For the text-containing cell, return its midpoint in [x, y] coordinate format. 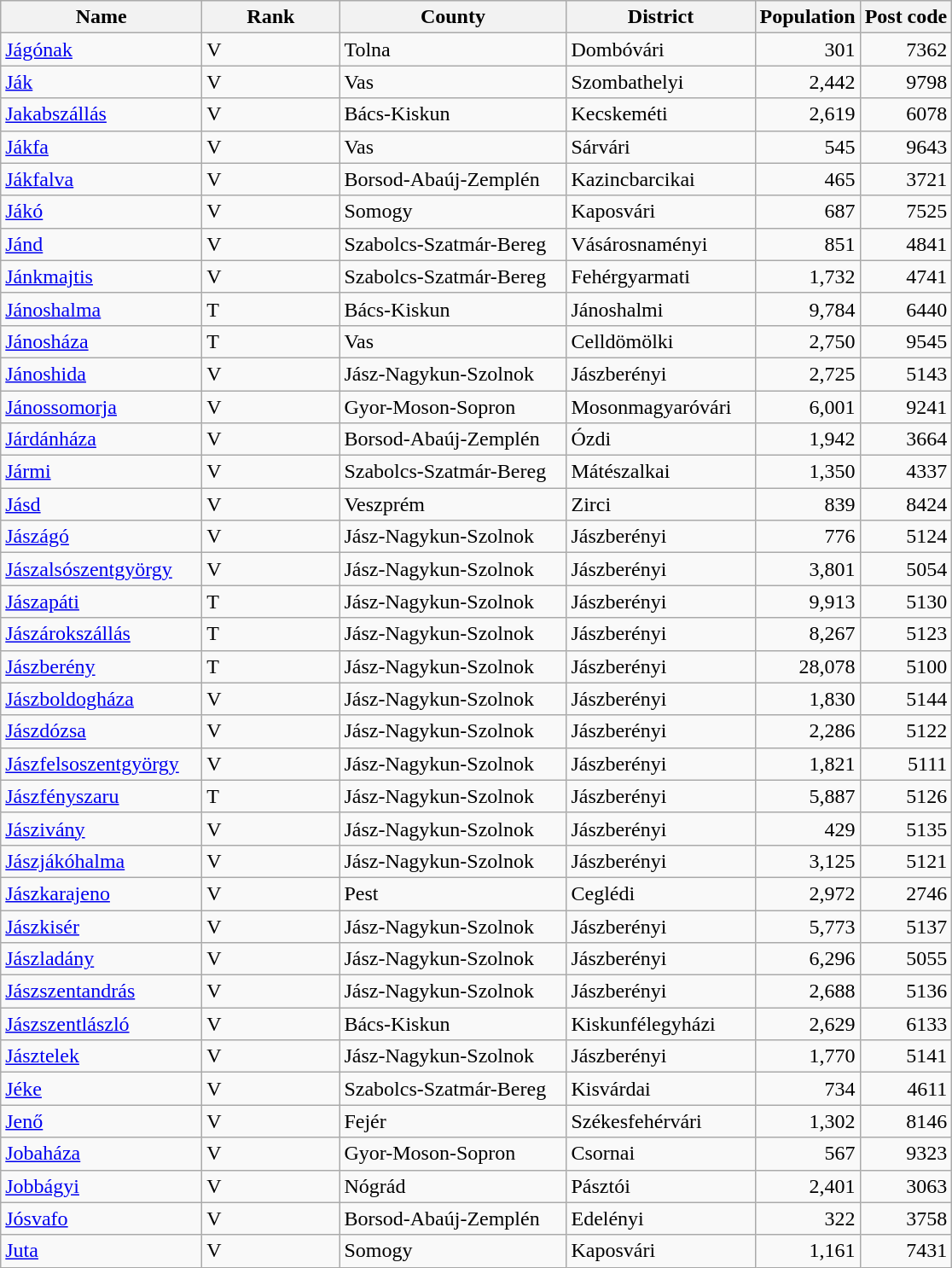
Jászágó [102, 537]
Jászivány [102, 829]
9,913 [807, 602]
9798 [906, 82]
6440 [906, 309]
1,732 [807, 276]
776 [807, 537]
2,750 [807, 341]
Jászjákóhalma [102, 861]
Csornai [660, 1154]
1,350 [807, 472]
9545 [906, 341]
Jászkisér [102, 926]
2,972 [807, 893]
Mátészalkai [660, 472]
8146 [906, 1121]
Rank [271, 17]
5136 [906, 992]
Kisvárdai [660, 1089]
Jánoshalma [102, 309]
4337 [906, 472]
5135 [906, 829]
839 [807, 504]
2,725 [807, 374]
4741 [906, 276]
8,267 [807, 634]
3664 [906, 439]
3721 [906, 179]
Jászszentlászló [102, 1024]
5055 [906, 959]
Jobbágyi [102, 1186]
2,619 [807, 114]
5122 [906, 731]
District [660, 17]
Vásárosnaményi [660, 244]
Jánoshalmi [660, 309]
Veszprém [453, 504]
Nógrád [453, 1186]
1,830 [807, 699]
1,302 [807, 1121]
Kazincbarcikai [660, 179]
1,161 [807, 1251]
Jászalsószentgyörgy [102, 569]
Celldömölki [660, 341]
5054 [906, 569]
4611 [906, 1089]
5123 [906, 634]
5141 [906, 1056]
Juta [102, 1251]
5137 [906, 926]
3063 [906, 1186]
Jármi [102, 472]
Jászboldogháza [102, 699]
Pest [453, 893]
6,296 [807, 959]
Szombathelyi [660, 82]
Jósvafo [102, 1219]
5,887 [807, 796]
7431 [906, 1251]
Dombóvári [660, 49]
9241 [906, 407]
5144 [906, 699]
Ják [102, 82]
5130 [906, 602]
9,784 [807, 309]
Ózdi [660, 439]
301 [807, 49]
Ceglédi [660, 893]
Jákfalva [102, 179]
5143 [906, 374]
Jánd [102, 244]
6,001 [807, 407]
429 [807, 829]
Fehérgyarmati [660, 276]
1,942 [807, 439]
5121 [906, 861]
2,688 [807, 992]
3,801 [807, 569]
Fejér [453, 1121]
Post code [906, 17]
Jágónak [102, 49]
Name [102, 17]
Mosonmagyaróvári [660, 407]
Jásztelek [102, 1056]
Jászdózsa [102, 731]
4841 [906, 244]
Jászfényszaru [102, 796]
7362 [906, 49]
9643 [906, 147]
28,078 [807, 666]
Székesfehérvári [660, 1121]
5100 [906, 666]
6133 [906, 1024]
6078 [906, 114]
Zirci [660, 504]
County [453, 17]
2,401 [807, 1186]
Kiskunfélegyházi [660, 1024]
545 [807, 147]
Kecskeméti [660, 114]
322 [807, 1219]
Jászladány [102, 959]
567 [807, 1154]
851 [807, 244]
Tolna [453, 49]
Jászberény [102, 666]
5,773 [807, 926]
Jászárokszállás [102, 634]
Jászfelsoszentgyörgy [102, 764]
3758 [906, 1219]
2,629 [807, 1024]
3,125 [807, 861]
Pásztói [660, 1186]
Jánoshida [102, 374]
2,286 [807, 731]
Jéke [102, 1089]
Jakabszállás [102, 114]
Sárvári [660, 147]
Járdánháza [102, 439]
2746 [906, 893]
Jobaháza [102, 1154]
Jánosháza [102, 341]
Jánossomorja [102, 407]
Jásd [102, 504]
687 [807, 212]
7525 [906, 212]
734 [807, 1089]
Jászkarajeno [102, 893]
2,442 [807, 82]
465 [807, 179]
Jákfa [102, 147]
Jákó [102, 212]
5111 [906, 764]
5126 [906, 796]
Edelényi [660, 1219]
1,821 [807, 764]
Jenő [102, 1121]
9323 [906, 1154]
8424 [906, 504]
Jászapáti [102, 602]
Population [807, 17]
Jánkmajtis [102, 276]
1,770 [807, 1056]
5124 [906, 537]
Jászszentandrás [102, 992]
